Search for the cell housing the specified text and yield its (x, y) center coordinate. 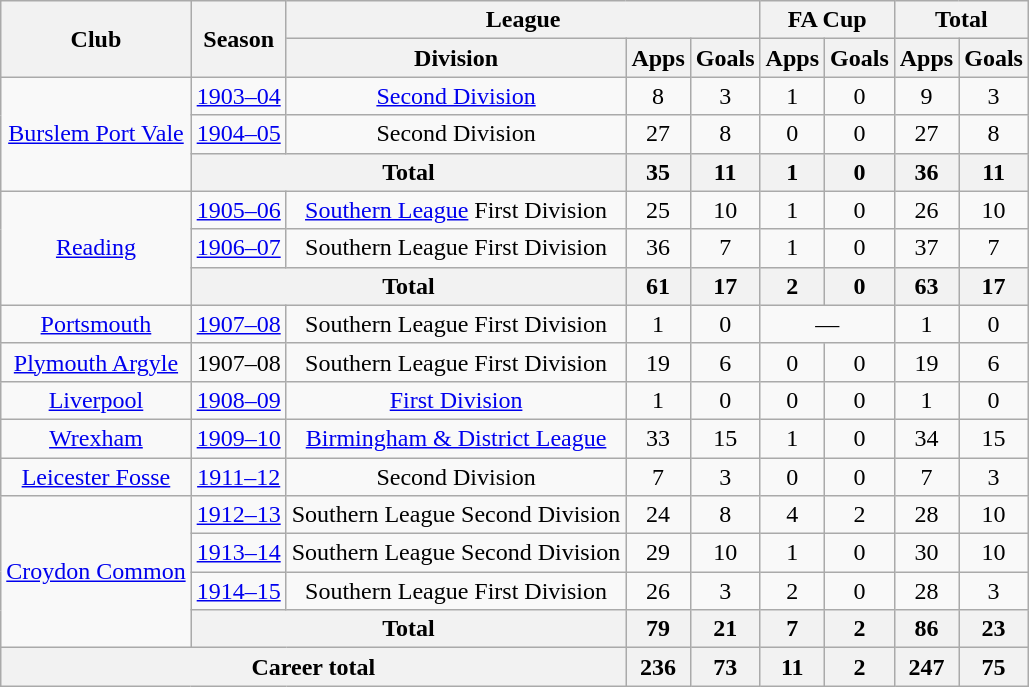
Burslem Port Vale (96, 134)
29 (658, 553)
Season (238, 39)
34 (926, 438)
Wrexham (96, 438)
247 (926, 667)
1909–10 (238, 438)
1903–04 (238, 96)
Plymouth Argyle (96, 362)
30 (926, 553)
FA Cup (827, 20)
37 (926, 248)
League (523, 20)
25 (658, 210)
33 (658, 438)
1905–06 (238, 210)
75 (994, 667)
— (827, 324)
Reading (96, 248)
1913–14 (238, 553)
1906–07 (238, 248)
23 (994, 629)
Leicester Fosse (96, 477)
Croydon Common (96, 572)
Portsmouth (96, 324)
Birmingham & District League (456, 438)
1914–15 (238, 591)
24 (658, 515)
79 (658, 629)
Career total (314, 667)
63 (926, 286)
Division (456, 58)
1912–13 (238, 515)
236 (658, 667)
61 (658, 286)
86 (926, 629)
Club (96, 39)
35 (658, 172)
First Division (456, 400)
1908–09 (238, 400)
9 (926, 96)
1911–12 (238, 477)
1904–05 (238, 134)
21 (725, 629)
4 (792, 515)
Liverpool (96, 400)
73 (725, 667)
